Determine the [X, Y] coordinate at the center of the cell enclosing the given text.  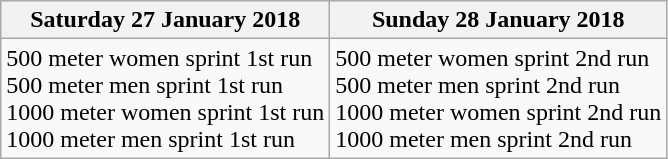
500 meter women sprint 1st run 500 meter men sprint 1st run 1000 meter women sprint 1st run 1000 meter men sprint 1st run [166, 98]
500 meter women sprint 2nd run 500 meter men sprint 2nd run 1000 meter women sprint 2nd run 1000 meter men sprint 2nd run [498, 98]
Sunday 28 January 2018 [498, 20]
Saturday 27 January 2018 [166, 20]
